Locate the cell with the specified text and output its (x, y) center coordinate. 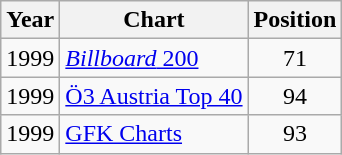
Ö3 Austria Top 40 (154, 96)
Billboard 200 (154, 58)
71 (295, 58)
Chart (154, 20)
Position (295, 20)
94 (295, 96)
Year (30, 20)
93 (295, 134)
GFK Charts (154, 134)
